Identify which cell holds the provided text, then report its (X, Y) central coordinate. 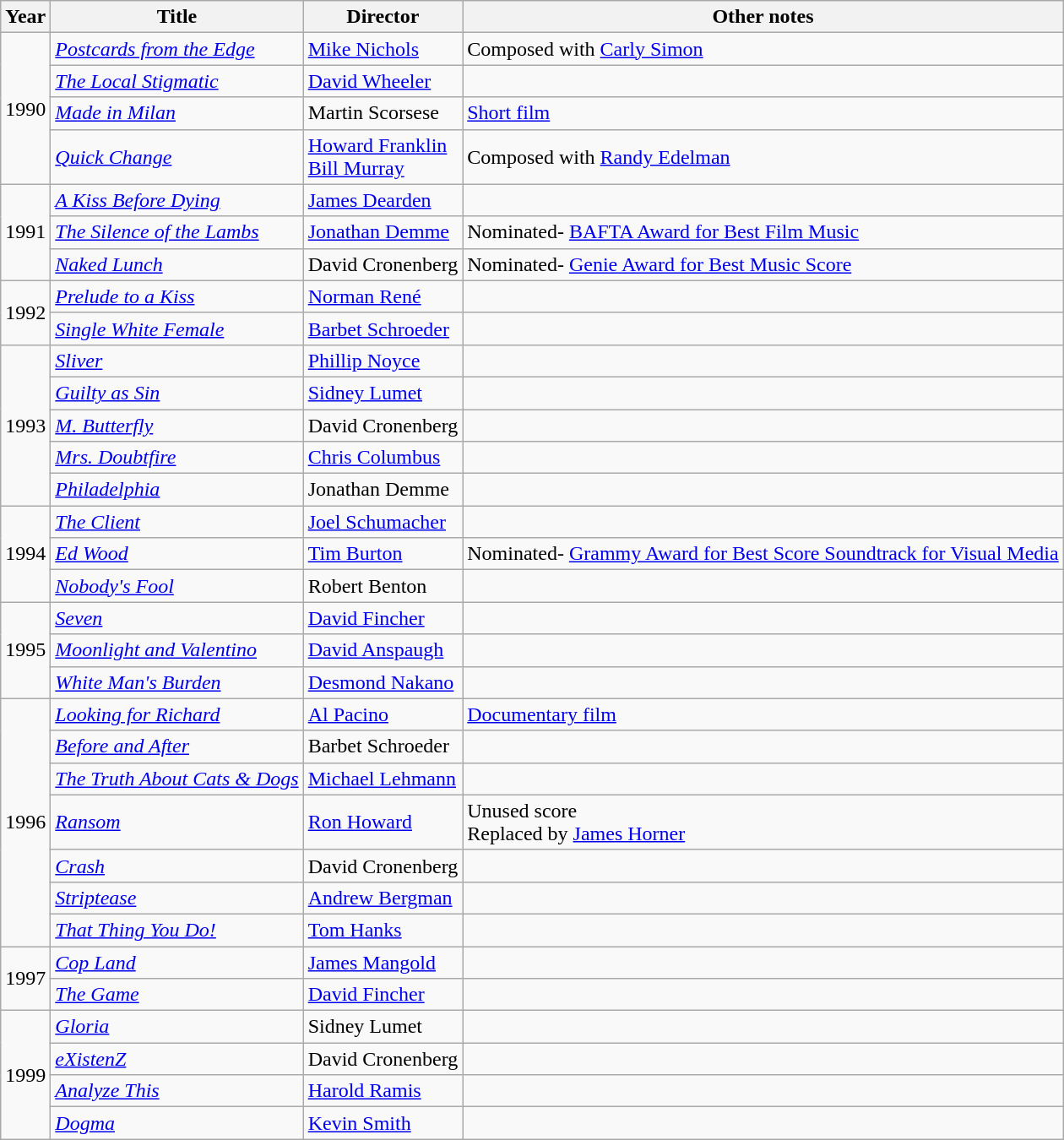
Crash (177, 866)
Mike Nichols (383, 49)
The Game (177, 995)
Postcards from the Edge (177, 49)
Nominated- Grammy Award for Best Score Soundtrack for Visual Media (763, 554)
Composed with Carly Simon (763, 49)
Ed Wood (177, 554)
Gloria (177, 1027)
Tom Hanks (383, 930)
Ron Howard (383, 822)
Norman René (383, 296)
David Wheeler (383, 81)
The Client (177, 522)
Sliver (177, 361)
Al Pacino (383, 714)
1996 (25, 822)
Andrew Bergman (383, 898)
Phillip Noyce (383, 361)
1999 (25, 1075)
Kevin Smith (383, 1123)
Tim Burton (383, 554)
Nominated- BAFTA Award for Best Film Music (763, 232)
Quick Change (177, 157)
The Truth About Cats & Dogs (177, 779)
eXistenZ (177, 1059)
M. Butterfly (177, 425)
White Man's Burden (177, 682)
Director (383, 17)
Chris Columbus (383, 458)
A Kiss Before Dying (177, 200)
Guilty as Sin (177, 393)
1991 (25, 232)
That Thing You Do! (177, 930)
Michael Lehmann (383, 779)
Looking for Richard (177, 714)
James Dearden (383, 200)
Howard FranklinBill Murray (383, 157)
1997 (25, 978)
Nominated- Genie Award for Best Music Score (763, 264)
The Local Stigmatic (177, 81)
Unused scoreReplaced by James Horner (763, 822)
Moonlight and Valentino (177, 650)
1993 (25, 425)
Documentary film (763, 714)
Desmond Nakano (383, 682)
Composed with Randy Edelman (763, 157)
Martin Scorsese (383, 113)
Other notes (763, 17)
Ransom (177, 822)
Robert Benton (383, 586)
Analyze This (177, 1091)
Harold Ramis (383, 1091)
The Silence of the Lambs (177, 232)
Mrs. Doubtfire (177, 458)
Before and After (177, 746)
Naked Lunch (177, 264)
Joel Schumacher (383, 522)
Made in Milan (177, 113)
Single White Female (177, 328)
Year (25, 17)
Prelude to a Kiss (177, 296)
David Anspaugh (383, 650)
1992 (25, 312)
1994 (25, 554)
1990 (25, 108)
Striptease (177, 898)
1995 (25, 650)
Nobody's Fool (177, 586)
Seven (177, 618)
James Mangold (383, 962)
Title (177, 17)
Short film (763, 113)
Dogma (177, 1123)
Cop Land (177, 962)
Philadelphia (177, 490)
